From the cell containing the given text, extract its center point as (x, y) coordinate. 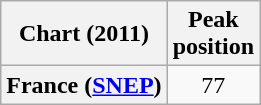
77 (213, 85)
France (SNEP) (84, 85)
Chart (2011) (84, 34)
Peakposition (213, 34)
